Capture the cell that displays the provided text and extract its [X, Y] central coordinate. 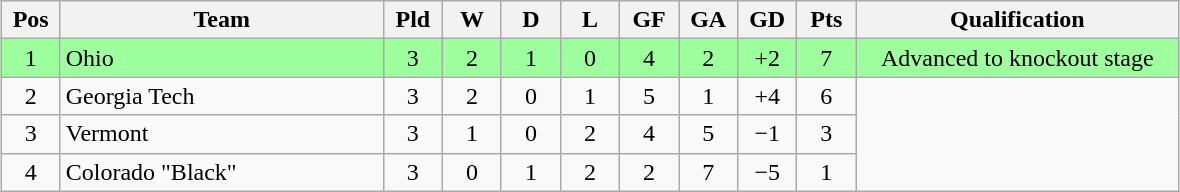
Team [222, 20]
L [590, 20]
W [472, 20]
Advanced to knockout stage [1018, 58]
Vermont [222, 134]
+4 [768, 96]
Pld [412, 20]
−5 [768, 172]
Ohio [222, 58]
6 [826, 96]
Pts [826, 20]
D [530, 20]
Georgia Tech [222, 96]
+2 [768, 58]
Qualification [1018, 20]
GA [708, 20]
Pos [30, 20]
Colorado "Black" [222, 172]
−1 [768, 134]
GD [768, 20]
GF [650, 20]
